From the cell containing the given text, extract its center point as (x, y) coordinate. 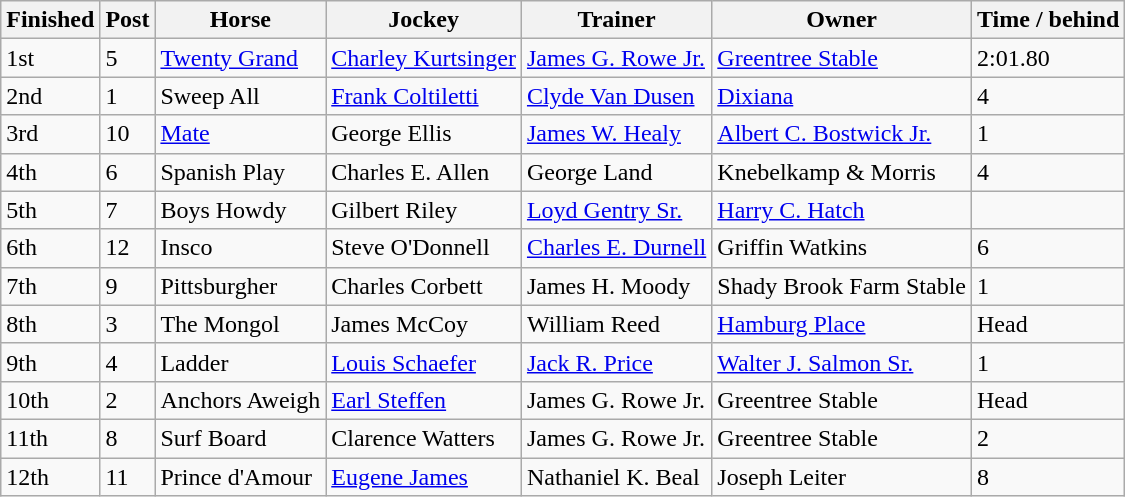
The Mongol (240, 324)
Joseph Leiter (842, 477)
Surf Board (240, 438)
Charley Kurtsinger (424, 58)
George Land (616, 172)
10 (128, 134)
Harry C. Hatch (842, 210)
Walter J. Salmon Sr. (842, 362)
Charles E. Allen (424, 172)
Jockey (424, 20)
7 (128, 210)
Time / behind (1048, 20)
Prince d'Amour (240, 477)
8th (50, 324)
11 (128, 477)
12th (50, 477)
Ladder (240, 362)
Boys Howdy (240, 210)
2nd (50, 96)
3rd (50, 134)
Mate (240, 134)
Pittsburgher (240, 286)
Insco (240, 248)
Albert C. Bostwick Jr. (842, 134)
Post (128, 20)
Twenty Grand (240, 58)
Clyde Van Dusen (616, 96)
James H. Moody (616, 286)
Steve O'Donnell (424, 248)
12 (128, 248)
6th (50, 248)
2:01.80 (1048, 58)
Shady Brook Farm Stable (842, 286)
Charles Corbett (424, 286)
4th (50, 172)
Hamburg Place (842, 324)
Griffin Watkins (842, 248)
5th (50, 210)
9 (128, 286)
Eugene James (424, 477)
9th (50, 362)
Anchors Aweigh (240, 400)
10th (50, 400)
George Ellis (424, 134)
Horse (240, 20)
Sweep All (240, 96)
James W. Healy (616, 134)
Louis Schaefer (424, 362)
Charles E. Durnell (616, 248)
Loyd Gentry Sr. (616, 210)
Dixiana (842, 96)
Finished (50, 20)
Frank Coltiletti (424, 96)
Trainer (616, 20)
5 (128, 58)
7th (50, 286)
11th (50, 438)
Earl Steffen (424, 400)
Spanish Play (240, 172)
William Reed (616, 324)
1st (50, 58)
Clarence Watters (424, 438)
Owner (842, 20)
Gilbert Riley (424, 210)
3 (128, 324)
Nathaniel K. Beal (616, 477)
Knebelkamp & Morris (842, 172)
Jack R. Price (616, 362)
James McCoy (424, 324)
